From the cell containing the given text, extract its center point as (x, y) coordinate. 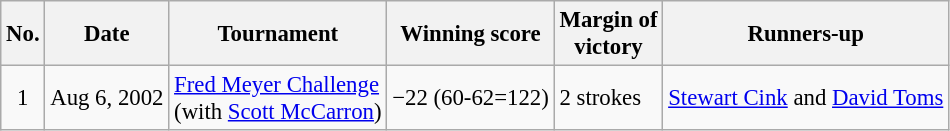
Date (107, 34)
Tournament (278, 34)
Fred Meyer Challenge(with Scott McCarron) (278, 98)
Runners-up (806, 34)
No. (23, 34)
Margin ofvictory (608, 34)
1 (23, 98)
Winning score (470, 34)
Stewart Cink and David Toms (806, 98)
−22 (60-62=122) (470, 98)
Aug 6, 2002 (107, 98)
2 strokes (608, 98)
